Locate the cell with the specified text and output its [x, y] center coordinate. 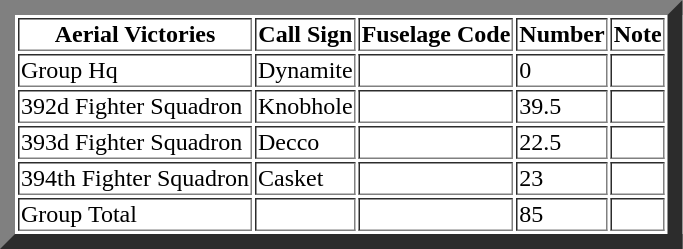
Dynamite [306, 70]
39.5 [562, 106]
394th Fighter Squadron [135, 178]
Aerial Victories [135, 34]
Group Total [135, 214]
Number [562, 34]
Decco [306, 142]
Note [638, 34]
Knobhole [306, 106]
23 [562, 178]
22.5 [562, 142]
Call Sign [306, 34]
Group Hq [135, 70]
Fuselage Code [436, 34]
0 [562, 70]
393d Fighter Squadron [135, 142]
Casket [306, 178]
392d Fighter Squadron [135, 106]
85 [562, 214]
